Return [X, Y] of the center of cell containing provided text 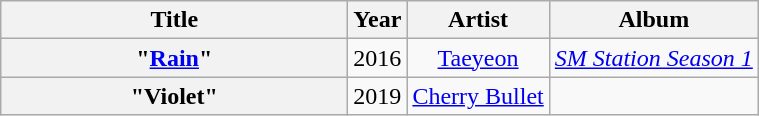
Cherry Bullet [478, 96]
2019 [378, 96]
2016 [378, 58]
Taeyeon [478, 58]
Title [174, 20]
"Violet" [174, 96]
"Rain" [174, 58]
SM Station Season 1 [654, 58]
Year [378, 20]
Album [654, 20]
Artist [478, 20]
